Detect which cell encompasses the target text, then output its (x, y) center coordinate. 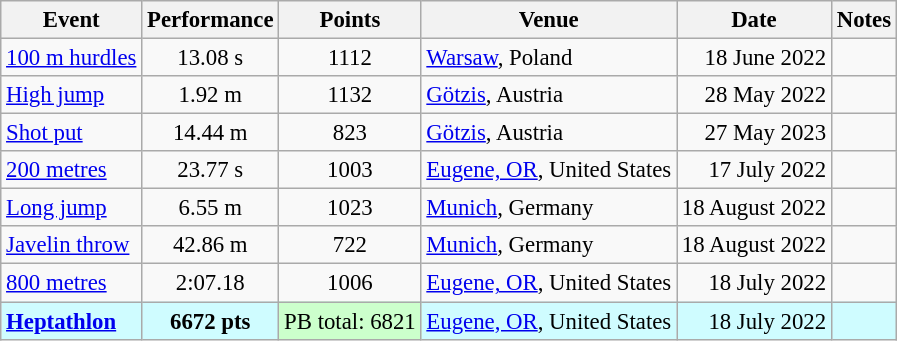
42.86 m (210, 245)
27 May 2023 (754, 133)
28 May 2022 (754, 95)
2:07.18 (210, 283)
Warsaw, Poland (548, 58)
722 (350, 245)
1023 (350, 208)
Long jump (72, 208)
17 July 2022 (754, 170)
Points (350, 20)
1003 (350, 170)
6672 pts (210, 321)
6.55 m (210, 208)
Performance (210, 20)
Javelin throw (72, 245)
Heptathlon (72, 321)
Date (754, 20)
1006 (350, 283)
Venue (548, 20)
Shot put (72, 133)
1112 (350, 58)
23.77 s (210, 170)
800 metres (72, 283)
Event (72, 20)
823 (350, 133)
14.44 m (210, 133)
PB total: 6821 (350, 321)
1132 (350, 95)
18 June 2022 (754, 58)
High jump (72, 95)
Notes (864, 20)
200 metres (72, 170)
13.08 s (210, 58)
100 m hurdles (72, 58)
1.92 m (210, 95)
